Search for the cell housing the specified text and yield its [x, y] center coordinate. 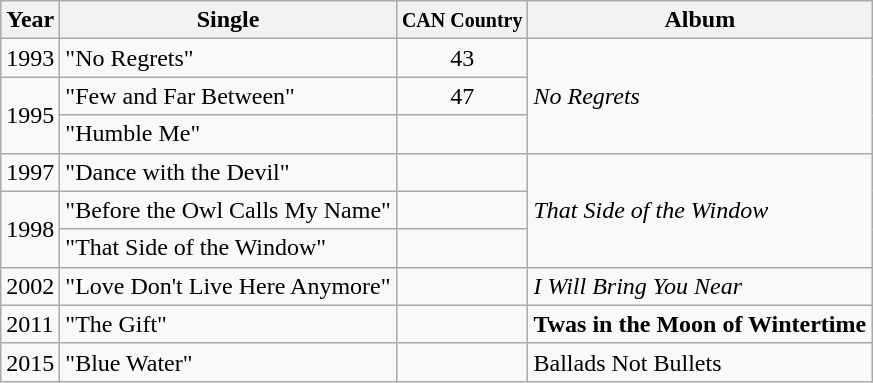
2011 [30, 324]
"Humble Me" [228, 134]
47 [462, 96]
1995 [30, 115]
"Love Don't Live Here Anymore" [228, 286]
Twas in the Moon of Wintertime [700, 324]
"Dance with the Devil" [228, 172]
I Will Bring You Near [700, 286]
"Few and Far Between" [228, 96]
"That Side of the Window" [228, 248]
CAN Country [462, 20]
43 [462, 58]
"Blue Water" [228, 362]
Album [700, 20]
"The Gift" [228, 324]
2015 [30, 362]
1998 [30, 229]
Ballads Not Bullets [700, 362]
2002 [30, 286]
No Regrets [700, 96]
"No Regrets" [228, 58]
That Side of the Window [700, 210]
"Before the Owl Calls My Name" [228, 210]
1997 [30, 172]
Single [228, 20]
Year [30, 20]
1993 [30, 58]
